Find where the given text appears and provide that cell's center as (X, Y) coordinate. 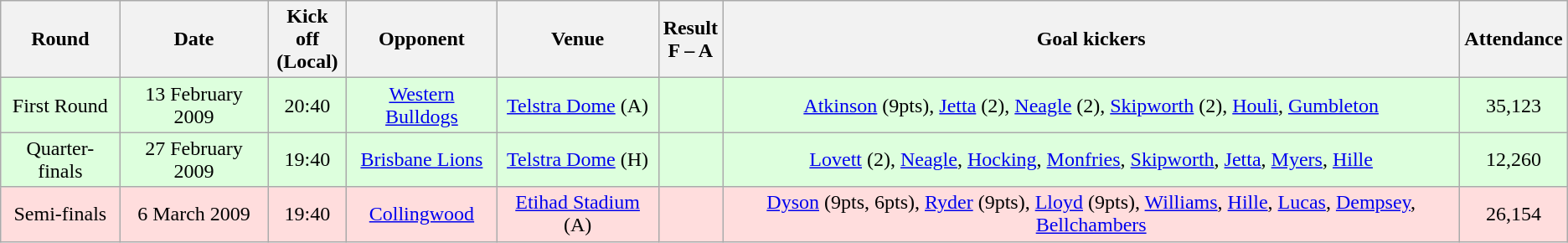
Etihad Stadium (A) (578, 215)
Western Bulldogs (422, 106)
Attendance (1514, 39)
Semi-finals (60, 215)
Round (60, 39)
Date (194, 39)
First Round (60, 106)
Dyson (9pts, 6pts), Ryder (9pts), Lloyd (9pts), Williams, Hille, Lucas, Dempsey, Bellchambers (1091, 215)
Opponent (422, 39)
13 February 2009 (194, 106)
12,260 (1514, 159)
Telstra Dome (A) (578, 106)
6 March 2009 (194, 215)
Collingwood (422, 215)
27 February 2009 (194, 159)
Kick off(Local) (307, 39)
20:40 (307, 106)
Brisbane Lions (422, 159)
Telstra Dome (H) (578, 159)
Quarter-finals (60, 159)
35,123 (1514, 106)
ResultF – A (690, 39)
Atkinson (9pts), Jetta (2), Neagle (2), Skipworth (2), Houli, Gumbleton (1091, 106)
Goal kickers (1091, 39)
Lovett (2), Neagle, Hocking, Monfries, Skipworth, Jetta, Myers, Hille (1091, 159)
Venue (578, 39)
26,154 (1514, 215)
